Output the [x, y] coordinate of the center of the cell containing the given text.  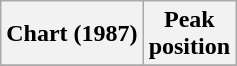
Peakposition [189, 34]
Chart (1987) [72, 34]
